Pinpoint the cell where the given text exists, returning its (x, y) midpoint coordinate. 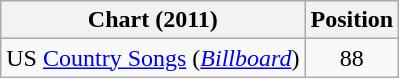
US Country Songs (Billboard) (153, 58)
Position (352, 20)
88 (352, 58)
Chart (2011) (153, 20)
